For the text-containing cell, return its midpoint in (x, y) coordinate format. 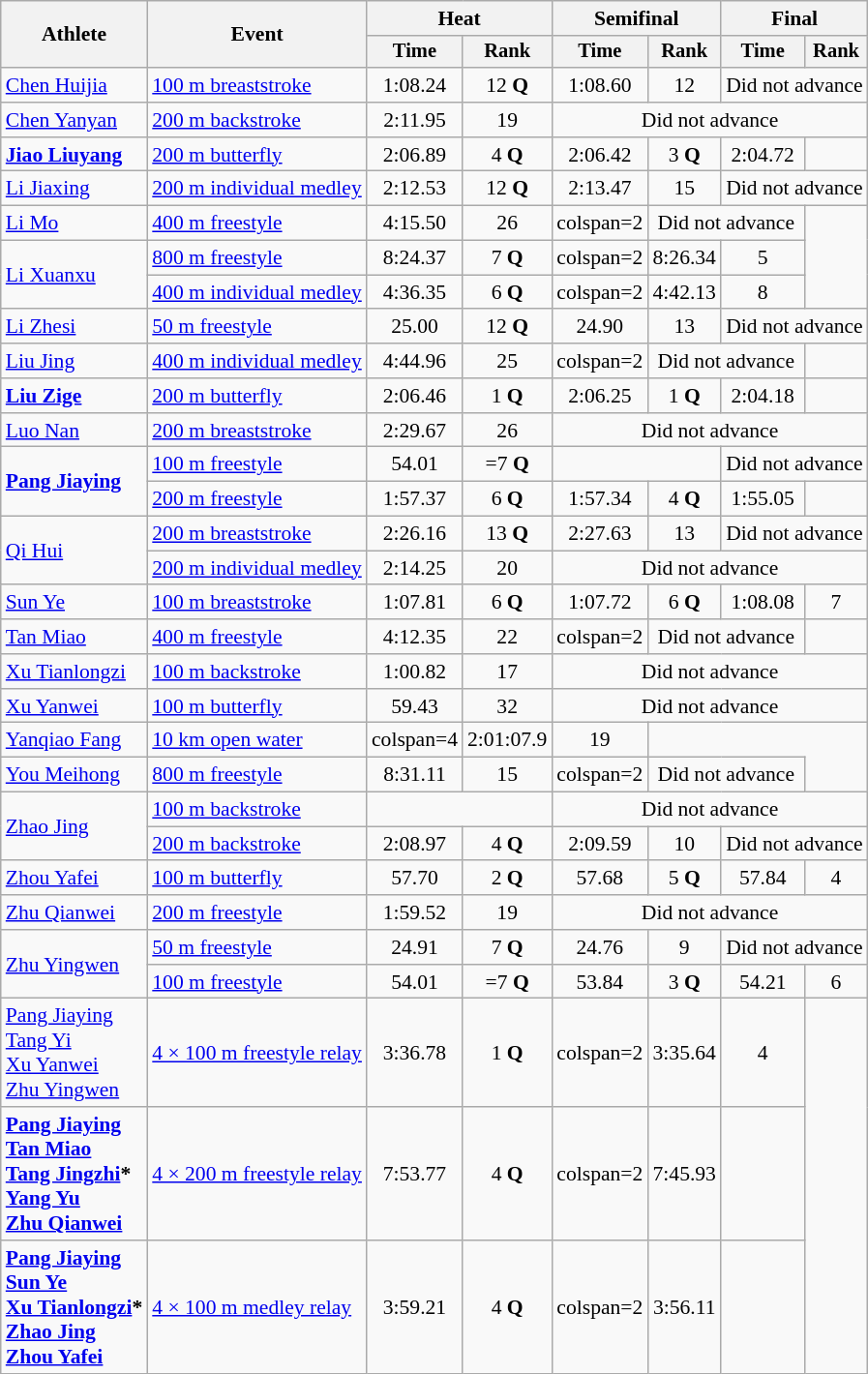
4:15.50 (414, 224)
1:08.60 (600, 85)
8:31.11 (414, 775)
10 km open water (257, 740)
Pang JiayingTang YiXu YanweiZhu Yingwen (75, 1053)
3:56.11 (684, 1307)
Tan Miao (75, 637)
1:08.24 (414, 85)
1:07.72 (600, 603)
Event (257, 35)
22 (507, 637)
4 × 100 m freestyle relay (257, 1053)
59.43 (414, 706)
20 (507, 568)
You Meihong (75, 775)
2:04.72 (763, 155)
Final (794, 18)
5 (763, 258)
4 × 100 m medley relay (257, 1307)
4:36.35 (414, 292)
Zhu Qianwei (75, 912)
Chen Huijia (75, 85)
57.84 (763, 879)
Pang JiayingTan MiaoTang Jingzhi*Yang YuZhu Qianwei (75, 1174)
1:07.81 (414, 603)
Li Zhesi (75, 327)
Li Xuanxu (75, 275)
Chen Yanyan (75, 120)
7 (836, 603)
4 × 200 m freestyle relay (257, 1174)
2:27.63 (600, 534)
25 (507, 361)
1:59.52 (414, 912)
2:13.47 (600, 189)
Xu Tianlongzi (75, 672)
1:57.37 (414, 499)
4:12.35 (414, 637)
2:08.97 (414, 844)
Xu Yanwei (75, 706)
12 (684, 85)
2 Q (507, 879)
2:11.95 (414, 120)
13 Q (507, 534)
7:53.77 (414, 1174)
Athlete (75, 35)
Li Jiaxing (75, 189)
Pang JiayingSun YeXu Tianlongzi*Zhao JingZhou Yafei (75, 1307)
24.91 (414, 947)
Zhu Yingwen (75, 964)
3:59.21 (414, 1307)
1:55.05 (763, 499)
Qi Hui (75, 552)
2:01:07.9 (507, 740)
2:06.25 (600, 396)
Zhou Yafei (75, 879)
colspan=4 (414, 740)
8:26.34 (684, 258)
Semifinal (637, 18)
Zhao Jing (75, 826)
2:04.18 (763, 396)
Pang Jiaying (75, 482)
2:12.53 (414, 189)
57.68 (600, 879)
7:45.93 (684, 1174)
2:14.25 (414, 568)
25.00 (414, 327)
2:09.59 (600, 844)
1:08.08 (763, 603)
3:36.78 (414, 1053)
Liu Jing (75, 361)
17 (507, 672)
Heat (459, 18)
2:06.89 (414, 155)
4:42.13 (684, 292)
Jiao Liuyang (75, 155)
2:29.67 (414, 431)
1:00.82 (414, 672)
32 (507, 706)
2:06.42 (600, 155)
6 (836, 982)
57.70 (414, 879)
Yanqiao Fang (75, 740)
8:24.37 (414, 258)
10 (684, 844)
53.84 (600, 982)
Li Mo (75, 224)
24.76 (600, 947)
2:06.46 (414, 396)
24.90 (600, 327)
Sun Ye (75, 603)
4:44.96 (414, 361)
Liu Zige (75, 396)
54.21 (763, 982)
8 (763, 292)
2:26.16 (414, 534)
3:35.64 (684, 1053)
9 (684, 947)
1:57.34 (600, 499)
Luo Nan (75, 431)
5 Q (684, 879)
